Pinpoint the cell where the given text exists, returning its [x, y] midpoint coordinate. 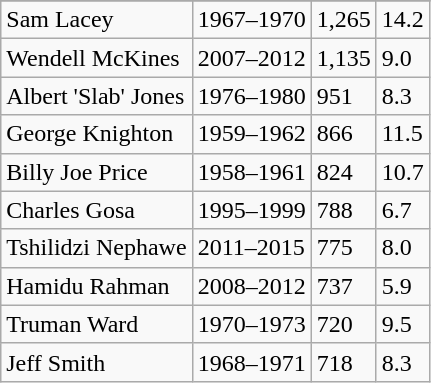
2008–2012 [252, 286]
1995–1999 [252, 210]
1,135 [344, 58]
1959–1962 [252, 134]
1970–1973 [252, 324]
1967–1970 [252, 20]
Billy Joe Price [96, 172]
737 [344, 286]
1,265 [344, 20]
Jeff Smith [96, 362]
Albert 'Slab' Jones [96, 96]
2011–2015 [252, 248]
8.0 [402, 248]
824 [344, 172]
11.5 [402, 134]
1976–1980 [252, 96]
Charles Gosa [96, 210]
788 [344, 210]
951 [344, 96]
720 [344, 324]
14.2 [402, 20]
Truman Ward [96, 324]
10.7 [402, 172]
5.9 [402, 286]
Hamidu Rahman [96, 286]
1958–1961 [252, 172]
718 [344, 362]
6.7 [402, 210]
1968–1971 [252, 362]
9.5 [402, 324]
9.0 [402, 58]
2007–2012 [252, 58]
Tshilidzi Nephawe [96, 248]
866 [344, 134]
Sam Lacey [96, 20]
Wendell McKines [96, 58]
George Knighton [96, 134]
775 [344, 248]
